From the cell containing the given text, extract its center point as (x, y) coordinate. 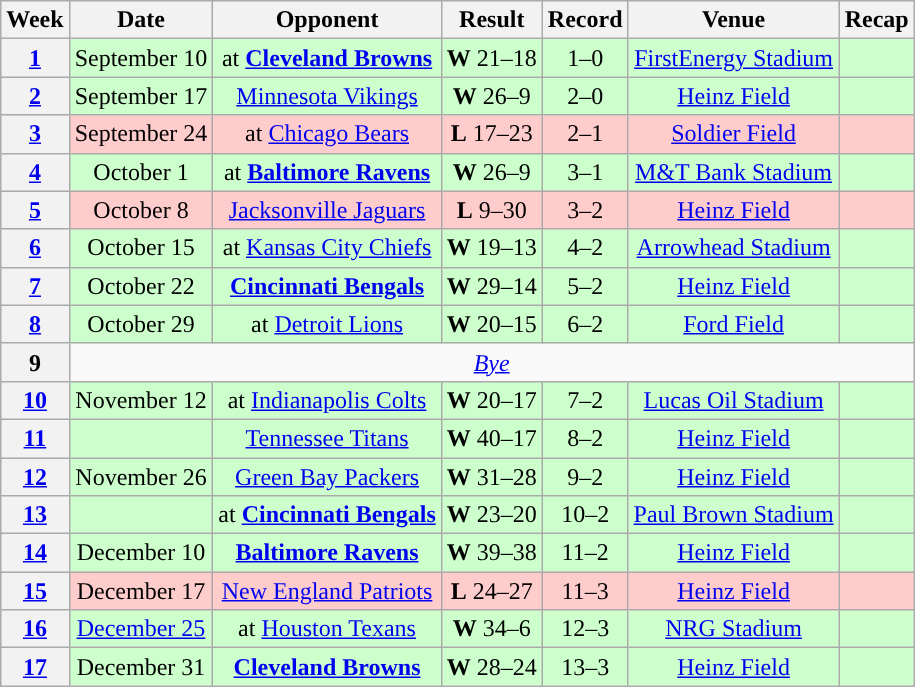
Recap (876, 20)
December 17 (141, 591)
November 26 (141, 477)
October 29 (141, 324)
Minnesota Vikings (327, 96)
Arrowhead Stadium (734, 248)
9–2 (585, 477)
October 15 (141, 248)
at Baltimore Ravens (327, 172)
7–2 (585, 400)
October 1 (141, 172)
4 (35, 172)
October 22 (141, 286)
8–2 (585, 438)
11 (35, 438)
at Cleveland Browns (327, 58)
Jacksonville Jaguars (327, 210)
5 (35, 210)
Bye (492, 362)
September 17 (141, 96)
W 20–17 (492, 400)
December 10 (141, 553)
3–1 (585, 172)
at Cincinnati Bengals (327, 515)
at Houston Texans (327, 629)
at Detroit Lions (327, 324)
Baltimore Ravens (327, 553)
7 (35, 286)
at Chicago Bears (327, 134)
Cincinnati Bengals (327, 286)
W 19–13 (492, 248)
4–2 (585, 248)
1 (35, 58)
2 (35, 96)
12–3 (585, 629)
Date (141, 20)
Result (492, 20)
Lucas Oil Stadium (734, 400)
L 9–30 (492, 210)
Paul Brown Stadium (734, 515)
W 23–20 (492, 515)
8 (35, 324)
2–1 (585, 134)
6 (35, 248)
W 20–15 (492, 324)
at Indianapolis Colts (327, 400)
5–2 (585, 286)
12 (35, 477)
M&T Bank Stadium (734, 172)
W 29–14 (492, 286)
W 21–18 (492, 58)
10 (35, 400)
2–0 (585, 96)
September 24 (141, 134)
W 31–28 (492, 477)
Opponent (327, 20)
17 (35, 667)
9 (35, 362)
15 (35, 591)
Green Bay Packers (327, 477)
11–3 (585, 591)
L 24–27 (492, 591)
W 40–17 (492, 438)
Cleveland Browns (327, 667)
FirstEnergy Stadium (734, 58)
16 (35, 629)
November 12 (141, 400)
L 17–23 (492, 134)
6–2 (585, 324)
October 8 (141, 210)
W 39–38 (492, 553)
December 25 (141, 629)
14 (35, 553)
Record (585, 20)
Ford Field (734, 324)
Week (35, 20)
W 28–24 (492, 667)
3 (35, 134)
at Kansas City Chiefs (327, 248)
New England Patriots (327, 591)
3–2 (585, 210)
Tennessee Titans (327, 438)
September 10 (141, 58)
Venue (734, 20)
December 31 (141, 667)
NRG Stadium (734, 629)
13 (35, 515)
W 34–6 (492, 629)
11–2 (585, 553)
13–3 (585, 667)
1–0 (585, 58)
Soldier Field (734, 134)
10–2 (585, 515)
